Search for the cell housing the specified text and yield its [X, Y] center coordinate. 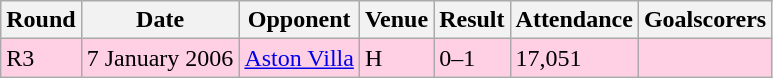
H [396, 58]
Round [41, 20]
Date [160, 20]
Attendance [574, 20]
Goalscorers [704, 20]
7 January 2006 [160, 58]
0–1 [472, 58]
Venue [396, 20]
Aston Villa [300, 58]
Opponent [300, 20]
Result [472, 20]
R3 [41, 58]
17,051 [574, 58]
